Return [x, y] of the center of cell containing provided text 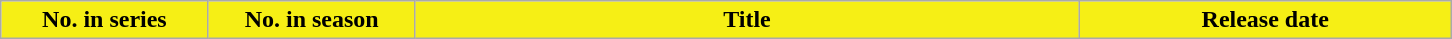
Release date [1266, 20]
Title [746, 20]
No. in series [104, 20]
No. in season [312, 20]
